From the cell containing the given text, extract its center point as [X, Y] coordinate. 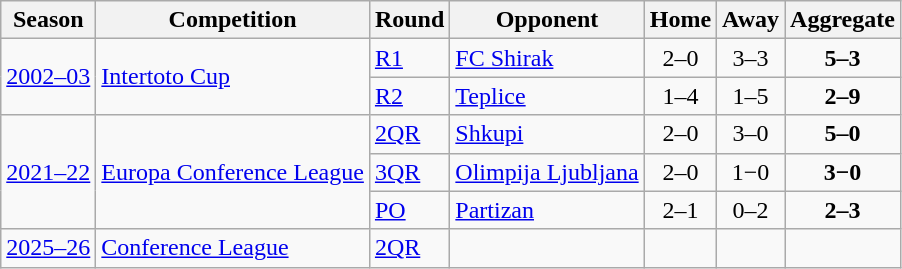
5–3 [843, 58]
5–0 [843, 134]
Conference League [233, 248]
Shkupi [547, 134]
Aggregate [843, 20]
1−0 [751, 172]
0–2 [751, 210]
Round [409, 20]
Teplice [547, 96]
Olimpija Ljubljana [547, 172]
2–9 [843, 96]
Away [751, 20]
FC Shirak [547, 58]
3QR [409, 172]
Opponent [547, 20]
R2 [409, 96]
PO [409, 210]
2025–26 [48, 248]
3–0 [751, 134]
Europa Conference League [233, 172]
3–3 [751, 58]
2–1 [680, 210]
2–3 [843, 210]
1–4 [680, 96]
3−0 [843, 172]
R1 [409, 58]
2021–22 [48, 172]
Competition [233, 20]
Intertoto Cup [233, 77]
2002–03 [48, 77]
Season [48, 20]
1–5 [751, 96]
Partizan [547, 210]
Home [680, 20]
